Locate the cell with the specified text and output its (x, y) center coordinate. 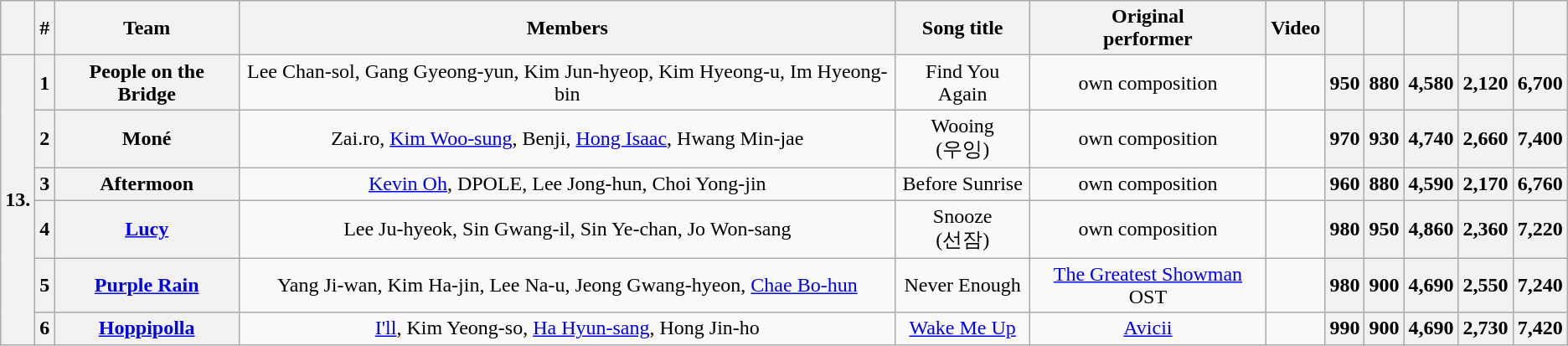
Before Sunrise (962, 183)
Avicii (1148, 328)
7,420 (1540, 328)
Never Enough (962, 285)
Members (567, 28)
7,240 (1540, 285)
Hoppipolla (147, 328)
2,730 (1486, 328)
960 (1345, 183)
5 (45, 285)
The Greatest Showman OST (1148, 285)
6,700 (1540, 82)
2,550 (1486, 285)
4 (45, 229)
4,740 (1431, 139)
People on the Bridge (147, 82)
I'll, Kim Yeong-so, Ha Hyun-sang, Hong Jin-ho (567, 328)
Wake Me Up (962, 328)
970 (1345, 139)
Lee Ju-hyeok, Sin Gwang-il, Sin Ye-chan, Jo Won-sang (567, 229)
930 (1384, 139)
3 (45, 183)
Snooze(선잠) (962, 229)
Lucy (147, 229)
Yang Ji-wan, Kim Ha-jin, Lee Na-u, Jeong Gwang-hyeon, Chae Bo-hun (567, 285)
7,400 (1540, 139)
4,860 (1431, 229)
13. (18, 199)
1 (45, 82)
7,220 (1540, 229)
Find You Again (962, 82)
6,760 (1540, 183)
2,120 (1486, 82)
990 (1345, 328)
Original performer (1148, 28)
Video (1296, 28)
2,660 (1486, 139)
2,170 (1486, 183)
Kevin Oh, DPOLE, Lee Jong-hun, Choi Yong-jin (567, 183)
4,580 (1431, 82)
Team (147, 28)
Zai.ro, Kim Woo-sung, Benji, Hong Isaac, Hwang Min-jae (567, 139)
Song title (962, 28)
# (45, 28)
4,590 (1431, 183)
Aftermoon (147, 183)
2 (45, 139)
Lee Chan-sol, Gang Gyeong-yun, Kim Jun-hyeop, Kim Hyeong-u, Im Hyeong-bin (567, 82)
Purple Rain (147, 285)
Wooing(우잉) (962, 139)
Moné (147, 139)
6 (45, 328)
2,360 (1486, 229)
